From the cell containing the given text, extract its center point as [x, y] coordinate. 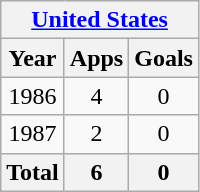
United States [100, 20]
Apps [96, 58]
Total [33, 172]
Year [33, 58]
1986 [33, 96]
2 [96, 134]
Goals [164, 58]
1987 [33, 134]
6 [96, 172]
4 [96, 96]
